Return [x, y] of the center of cell containing provided text 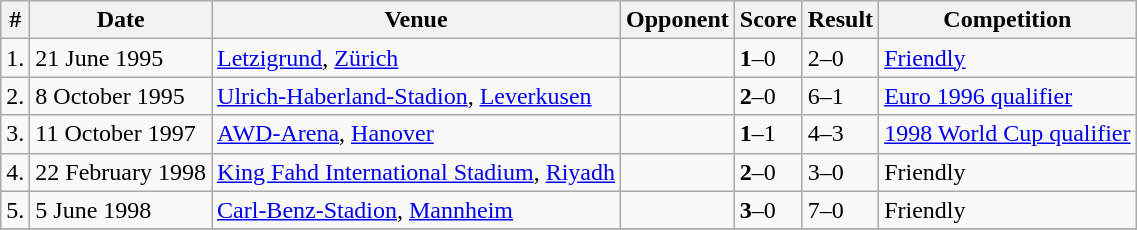
Letzigrund, Zürich [416, 58]
Score [768, 20]
22 February 1998 [121, 172]
4. [16, 172]
1–1 [768, 134]
King Fahd International Stadium, Riyadh [416, 172]
Carl-Benz-Stadion, Mannheim [416, 210]
7–0 [840, 210]
3. [16, 134]
Competition [1008, 20]
# [16, 20]
Date [121, 20]
Euro 1996 qualifier [1008, 96]
Ulrich-Haberland-Stadion, Leverkusen [416, 96]
1998 World Cup qualifier [1008, 134]
11 October 1997 [121, 134]
2. [16, 96]
21 June 1995 [121, 58]
1. [16, 58]
6–1 [840, 96]
Venue [416, 20]
5. [16, 210]
4–3 [840, 134]
1–0 [768, 58]
Result [840, 20]
Opponent [678, 20]
AWD-Arena, Hanover [416, 134]
8 October 1995 [121, 96]
5 June 1998 [121, 210]
